For the text-containing cell, return its midpoint in (X, Y) coordinate format. 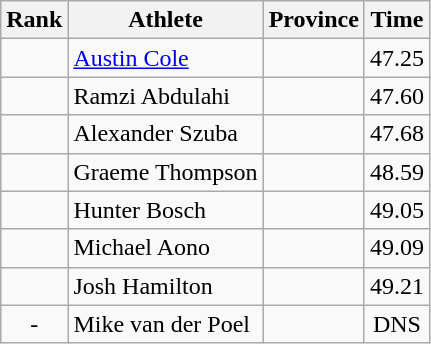
Graeme Thompson (166, 172)
48.59 (396, 172)
47.60 (396, 96)
Athlete (166, 20)
Michael Aono (166, 248)
Province (314, 20)
49.09 (396, 248)
Rank (34, 20)
49.21 (396, 286)
Ramzi Abdulahi (166, 96)
Josh Hamilton (166, 286)
47.68 (396, 134)
Time (396, 20)
Alexander Szuba (166, 134)
49.05 (396, 210)
Hunter Bosch (166, 210)
Austin Cole (166, 58)
DNS (396, 324)
47.25 (396, 58)
Mike van der Poel (166, 324)
- (34, 324)
